Capture the cell that displays the provided text and extract its [X, Y] central coordinate. 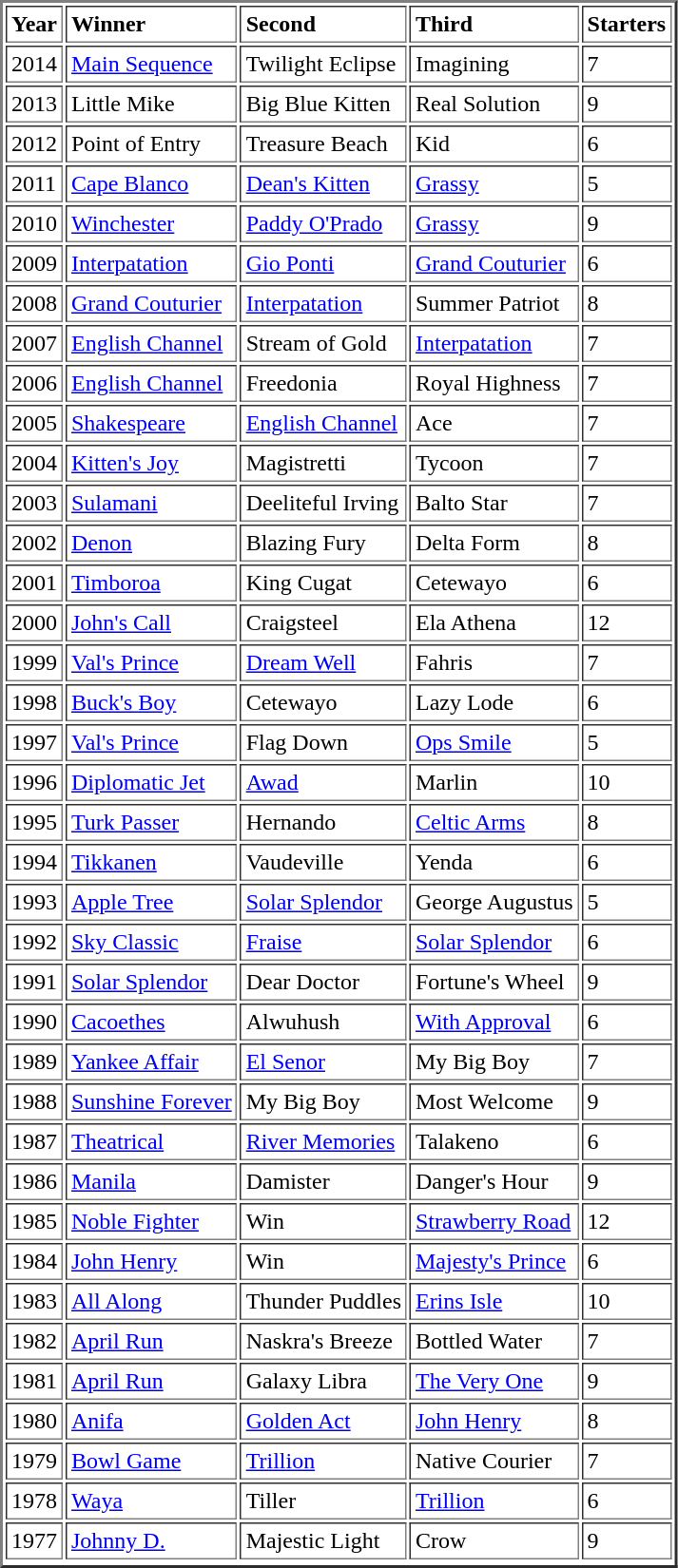
Danger's Hour [494, 1182]
John's Call [152, 623]
1979 [34, 1462]
Tycoon [494, 464]
Erins Isle [494, 1302]
1984 [34, 1262]
Celtic Arms [494, 823]
With Approval [494, 1023]
Turk Passer [152, 823]
2012 [34, 144]
Diplomatic Jet [152, 783]
1986 [34, 1182]
1997 [34, 743]
2006 [34, 384]
Strawberry Road [494, 1222]
2005 [34, 424]
Freedonia [323, 384]
Fahris [494, 663]
King Cugat [323, 583]
Winner [152, 25]
1999 [34, 663]
Twilight Eclipse [323, 65]
Bottled Water [494, 1342]
Little Mike [152, 105]
Bowl Game [152, 1462]
Treasure Beach [323, 144]
1992 [34, 943]
Cape Blanco [152, 184]
Cacoethes [152, 1023]
Dear Doctor [323, 983]
1985 [34, 1222]
2007 [34, 344]
Magistretti [323, 464]
2014 [34, 65]
River Memories [323, 1142]
Yankee Affair [152, 1062]
Winchester [152, 224]
Year [34, 25]
Native Courier [494, 1462]
All Along [152, 1302]
Gio Ponti [323, 264]
2004 [34, 464]
Delta Form [494, 544]
Ace [494, 424]
Galaxy Libra [323, 1382]
Lazy Lode [494, 703]
1978 [34, 1501]
1990 [34, 1023]
Naskra's Breeze [323, 1342]
Starters [628, 25]
2013 [34, 105]
Point of Entry [152, 144]
Crow [494, 1541]
Third [494, 25]
2010 [34, 224]
Majesty's Prince [494, 1262]
Majestic Light [323, 1541]
Sunshine Forever [152, 1102]
Dean's Kitten [323, 184]
Royal Highness [494, 384]
Manila [152, 1182]
Timboroa [152, 583]
The Very One [494, 1382]
Theatrical [152, 1142]
Balto Star [494, 504]
Johnny D. [152, 1541]
Big Blue Kitten [323, 105]
Deeliteful Irving [323, 504]
Talakeno [494, 1142]
George Augustus [494, 903]
Stream of Gold [323, 344]
El Senor [323, 1062]
Tiller [323, 1501]
2008 [34, 304]
Ops Smile [494, 743]
Apple Tree [152, 903]
Most Welcome [494, 1102]
Ela Athena [494, 623]
Thunder Puddles [323, 1302]
1982 [34, 1342]
Denon [152, 544]
Real Solution [494, 105]
1977 [34, 1541]
Flag Down [323, 743]
1995 [34, 823]
1993 [34, 903]
2002 [34, 544]
Hernando [323, 823]
Alwuhush [323, 1023]
Golden Act [323, 1422]
Summer Patriot [494, 304]
Damister [323, 1182]
1996 [34, 783]
1981 [34, 1382]
1980 [34, 1422]
1988 [34, 1102]
2011 [34, 184]
Kid [494, 144]
Kitten's Joy [152, 464]
1989 [34, 1062]
2000 [34, 623]
Craigsteel [323, 623]
Buck's Boy [152, 703]
Fortune's Wheel [494, 983]
2003 [34, 504]
2001 [34, 583]
Blazing Fury [323, 544]
Dream Well [323, 663]
Main Sequence [152, 65]
Second [323, 25]
Awad [323, 783]
1991 [34, 983]
Vaudeville [323, 863]
1994 [34, 863]
Waya [152, 1501]
2009 [34, 264]
Shakespeare [152, 424]
1998 [34, 703]
Paddy O'Prado [323, 224]
Tikkanen [152, 863]
Yenda [494, 863]
Fraise [323, 943]
1987 [34, 1142]
Imagining [494, 65]
Sky Classic [152, 943]
Marlin [494, 783]
Sulamani [152, 504]
1983 [34, 1302]
Noble Fighter [152, 1222]
Anifa [152, 1422]
